Return the [x, y] coordinate for the center point of the cell that contains the specified text.  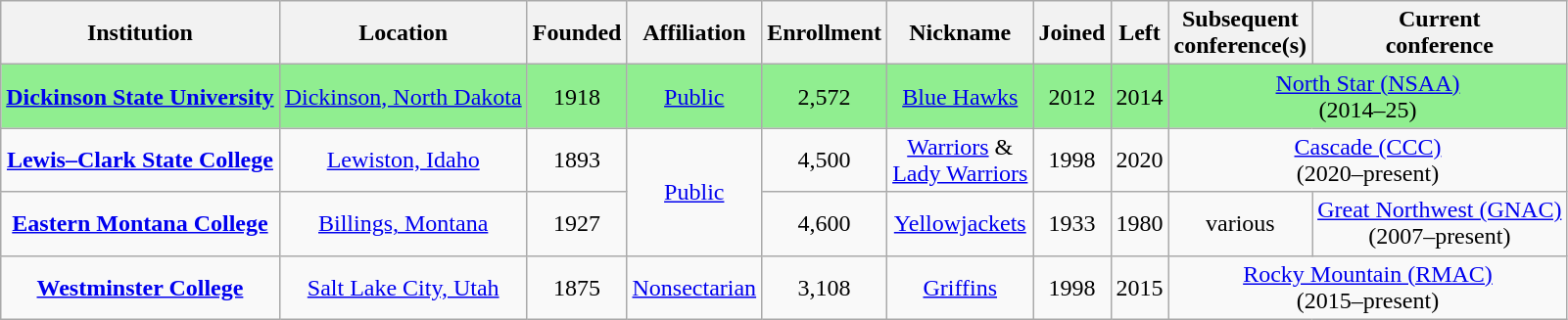
Yellowjackets [960, 223]
Warriors &Lady Warriors [960, 160]
2015 [1140, 288]
Griffins [960, 288]
1980 [1140, 223]
Dickinson, North Dakota [404, 96]
North Star (NSAA)(2014–25) [1367, 96]
Currentconference [1440, 33]
Joined [1071, 33]
Dickinson State University [140, 96]
Lewiston, Idaho [404, 160]
Founded [577, 33]
Nonsectarian [694, 288]
Billings, Montana [404, 223]
1933 [1071, 223]
Salt Lake City, Utah [404, 288]
4,500 [825, 160]
1927 [577, 223]
Great Northwest (GNAC)(2007–present) [1440, 223]
4,600 [825, 223]
2014 [1140, 96]
Rocky Mountain (RMAC)(2015–present) [1367, 288]
Cascade (CCC)(2020–present) [1367, 160]
1875 [577, 288]
Affiliation [694, 33]
3,108 [825, 288]
Nickname [960, 33]
2,572 [825, 96]
Westminster College [140, 288]
1918 [577, 96]
2012 [1071, 96]
Left [1140, 33]
Institution [140, 33]
Eastern Montana College [140, 223]
Blue Hawks [960, 96]
Enrollment [825, 33]
Subsequentconference(s) [1240, 33]
2020 [1140, 160]
various [1240, 223]
Lewis–Clark State College [140, 160]
Location [404, 33]
1893 [577, 160]
